Return the [x, y] coordinate for the center point of the cell that contains the specified text.  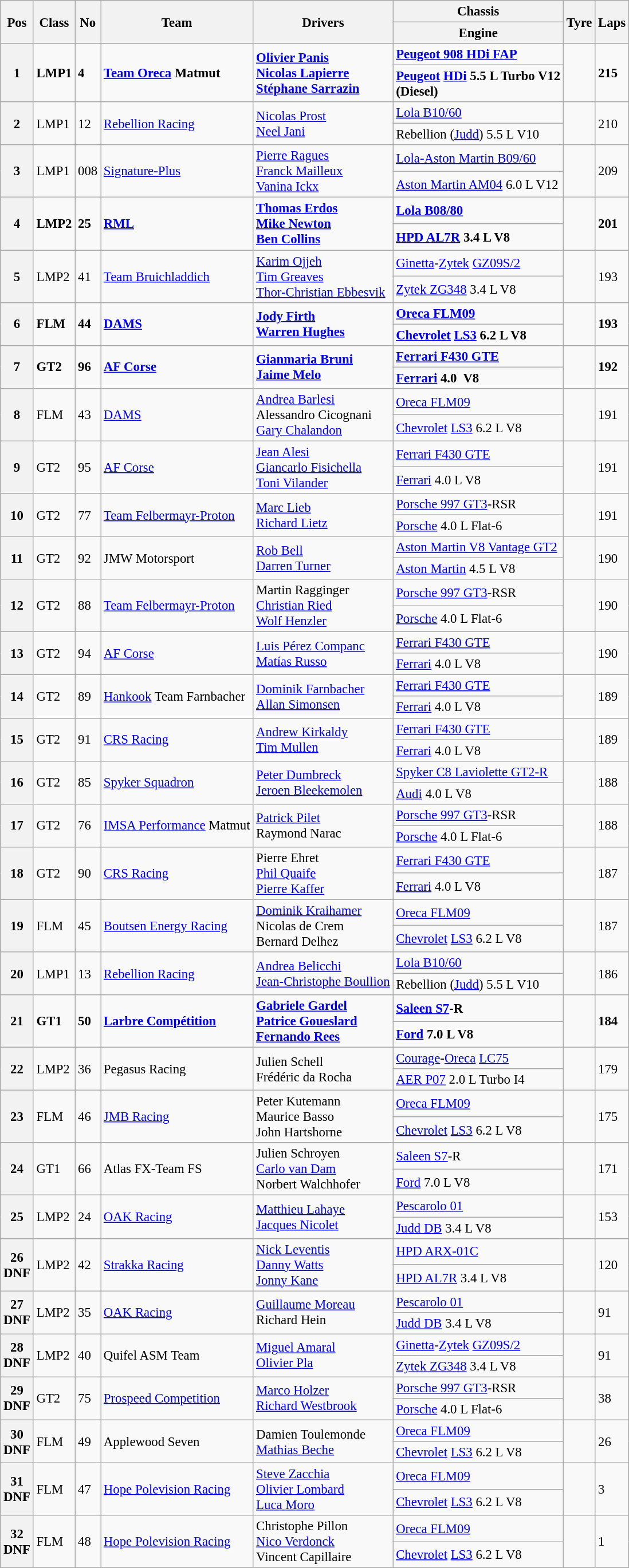
16 [17, 782]
Marco Holzer Richard Westbrook [323, 1398]
JMW Motorsport [177, 558]
90 [88, 874]
Boutsen Energy Racing [177, 926]
2 [17, 124]
201 [612, 224]
215 [612, 73]
Prospeed Competition [177, 1398]
Hankook Team Farnbacher [177, 696]
Miguel Amaral Olivier Pla [323, 1356]
Rob Bell Darren Turner [323, 558]
153 [612, 1217]
Pegasus Racing [177, 1069]
Team Oreca Matmut [177, 73]
96 [88, 366]
38 [612, 1398]
Drivers [323, 22]
Lola B08/80 [478, 211]
28DNF [17, 1356]
008 [88, 172]
76 [88, 826]
21 [17, 1021]
RML [177, 224]
8 [17, 415]
Spyker Squadron [177, 782]
Engine [478, 33]
Peter Dumbreck Jeroen Bleekemolen [323, 782]
Damien Toulemonde Mathias Beche [323, 1441]
Dominik Kraihamer Nicolas de Crem Bernard Delhez [323, 926]
Tyre [579, 22]
Ferrari 4.0 V8 [478, 378]
Martin Ragginger Christian Ried Wolf Henzler [323, 606]
Pierre Ehret Phil Quaife Pierre Kaffer [323, 874]
Marc Lieb Richard Lietz [323, 515]
10 [17, 515]
94 [88, 654]
Larbre Compétition [177, 1021]
Gianmaria Bruni Jaime Melo [323, 366]
Thomas Erdos Mike Newton Ben Collins [323, 224]
11 [17, 558]
184 [612, 1021]
31DNF [17, 1490]
AER P07 2.0 L Turbo I4 [478, 1080]
No [88, 22]
49 [88, 1441]
Audi 4.0 L V8 [478, 793]
192 [612, 366]
Peter Kutemann Maurice Basso John Hartshorne [323, 1117]
Spyker C8 Laviolette GT2-R [478, 772]
Strakka Racing [177, 1265]
Pos [17, 22]
Signature-Plus [177, 172]
Jean Alesi Giancarlo Fisichella Toni Vilander [323, 467]
Andrea Barlesi Alessandro Cicognani Gary Chalandon [323, 415]
Patrick Pilet Raymond Narac [323, 826]
9 [17, 467]
43 [88, 415]
66 [88, 1169]
26 [612, 1441]
Dominik Farnbacher Allan Simonsen [323, 696]
50 [88, 1021]
Matthieu Lahaye Jacques Nicolet [323, 1217]
95 [88, 467]
22 [17, 1069]
Chassis [478, 11]
5 [17, 277]
75 [88, 1398]
210 [612, 124]
77 [88, 515]
Julien Schroyen Carlo van Dam Norbert Walchhofer [323, 1169]
Christophe Pillon Nico Verdonck Vincent Capillaire [323, 1542]
Andrea Belicchi Jean-Christophe Boullion [323, 973]
Julien Schell Frédéric da Rocha [323, 1069]
19 [17, 926]
179 [612, 1069]
92 [88, 558]
Team Bruichladdich [177, 277]
15 [17, 740]
IMSA Performance Matmut [177, 826]
Lola-Aston Martin B09/60 [478, 159]
85 [88, 782]
Nick Leventis Danny Watts Jonny Kane [323, 1265]
47 [88, 1490]
Andrew Kirkaldy Tim Mullen [323, 740]
Team [177, 22]
Peugeot HDi 5.5 L Turbo V12(Diesel) [478, 84]
Class [54, 22]
42 [88, 1265]
Atlas FX-Team FS [177, 1169]
209 [612, 172]
88 [88, 606]
Pierre Ragues Franck Mailleux Vanina Ickx [323, 172]
175 [612, 1117]
40 [88, 1356]
Peugeot 908 HDi FAP [478, 54]
30DNF [17, 1441]
Aston Martin V8 Vantage GT2 [478, 547]
27DNF [17, 1312]
17 [17, 826]
186 [612, 973]
Olivier Panis Nicolas Lapierre Stéphane Sarrazin [323, 73]
32DNF [17, 1542]
41 [88, 277]
Steve Zacchia Olivier Lombard Luca Moro [323, 1490]
HPD ARX-01C [478, 1251]
Courage-Oreca LC75 [478, 1059]
48 [88, 1542]
120 [612, 1265]
Jody Firth Warren Hughes [323, 324]
171 [612, 1169]
23 [17, 1117]
26DNF [17, 1265]
6 [17, 324]
18 [17, 874]
Aston Martin AM04 6.0 L V12 [478, 184]
44 [88, 324]
45 [88, 926]
14 [17, 696]
36 [88, 1069]
Gabriele Gardel Patrice Goueslard Fernando Rees [323, 1021]
29DNF [17, 1398]
Luis Pérez Companc Matías Russo [323, 654]
7 [17, 366]
Quifel ASM Team [177, 1356]
Applewood Seven [177, 1441]
35 [88, 1312]
Nicolas Prost Neel Jani [323, 124]
Guillaume Moreau Richard Hein [323, 1312]
Karim Ojjeh Tim Greaves Thor-Christian Ebbesvik [323, 277]
89 [88, 696]
Aston Martin 4.5 L V8 [478, 569]
Laps [612, 22]
JMB Racing [177, 1117]
46 [88, 1117]
20 [17, 973]
